Return the [X, Y] coordinate for the center point of the cell that contains the specified text.  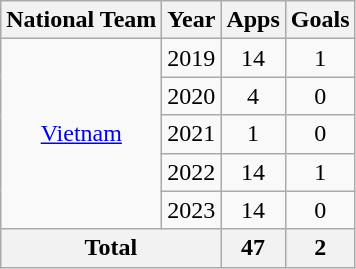
Apps [253, 20]
2019 [192, 58]
Year [192, 20]
2 [320, 248]
2022 [192, 172]
2021 [192, 134]
2020 [192, 96]
4 [253, 96]
National Team [82, 20]
Total [111, 248]
Vietnam [82, 134]
Goals [320, 20]
47 [253, 248]
2023 [192, 210]
